Scan for the cell matching the given text and deliver its (x, y) coordinate at center. 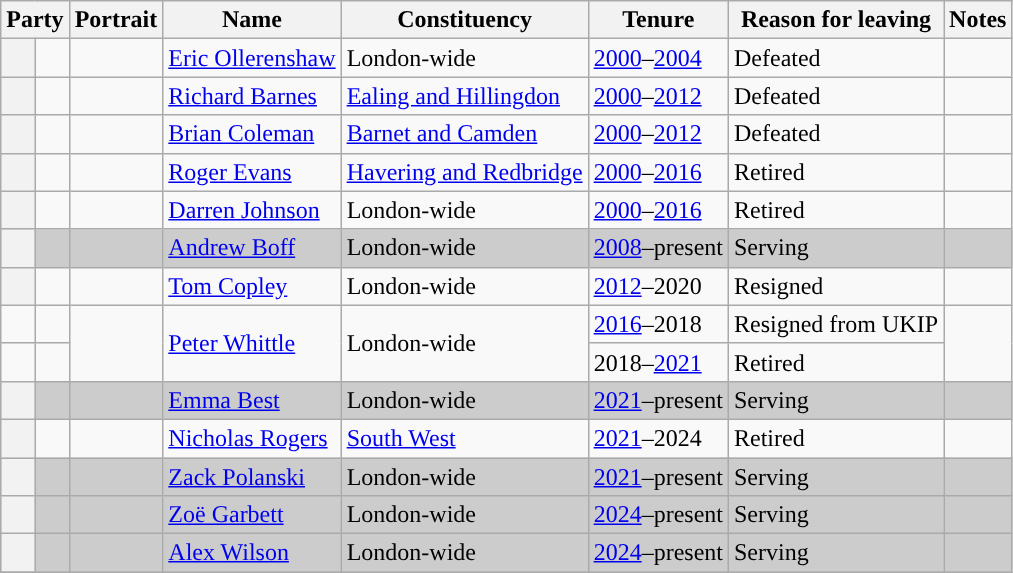
Richard Barnes (252, 96)
Havering and Redbridge (464, 172)
Barnet and Camden (464, 134)
Resigned (836, 286)
2018–2021 (658, 362)
Peter Whittle (252, 343)
Brian Coleman (252, 134)
Darren Johnson (252, 210)
Notes (978, 20)
2008–present (658, 248)
Eric Ollerenshaw (252, 58)
2021–2024 (658, 438)
Zoë Garbett (252, 515)
Reason for leaving (836, 20)
South West (464, 438)
Andrew Boff (252, 248)
2000–2004 (658, 58)
Zack Polanski (252, 477)
Constituency (464, 20)
Name (252, 20)
2012–2020 (658, 286)
2016–2018 (658, 324)
Ealing and Hillingdon (464, 96)
Emma Best (252, 400)
Portrait (116, 20)
Nicholas Rogers (252, 438)
Alex Wilson (252, 553)
Party (35, 20)
Tom Copley (252, 286)
Roger Evans (252, 172)
Tenure (658, 20)
Resigned from UKIP (836, 324)
